Find where the given text appears and provide that cell's center as [x, y] coordinate. 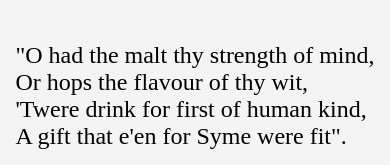
"O had the malt thy strength of mind, Or hops the flavour of thy wit, 'Twere drink for first of human kind, A gift that e'en for Syme were fit". [194, 82]
